Extract the (x, y) coordinate from the center of the cell holding the provided text.  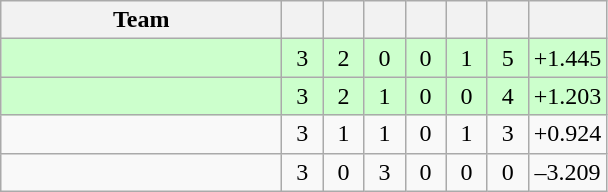
+0.924 (568, 134)
–3.209 (568, 172)
4 (508, 96)
+1.203 (568, 96)
+1.445 (568, 58)
Team (142, 20)
5 (508, 58)
